Scan for the cell matching the given text and deliver its [x, y] coordinate at center. 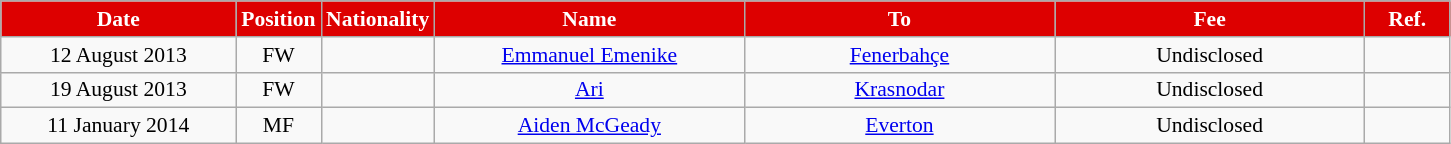
11 January 2014 [118, 126]
Ref. [1408, 19]
MF [278, 126]
Position [278, 19]
12 August 2013 [118, 55]
Name [589, 19]
Nationality [378, 19]
Aiden McGeady [589, 126]
Emmanuel Emenike [589, 55]
Date [118, 19]
Fenerbahçe [899, 55]
Everton [899, 126]
Ari [589, 90]
Krasnodar [899, 90]
Fee [1210, 19]
To [899, 19]
19 August 2013 [118, 90]
